Return (x, y) of the center of cell containing provided text 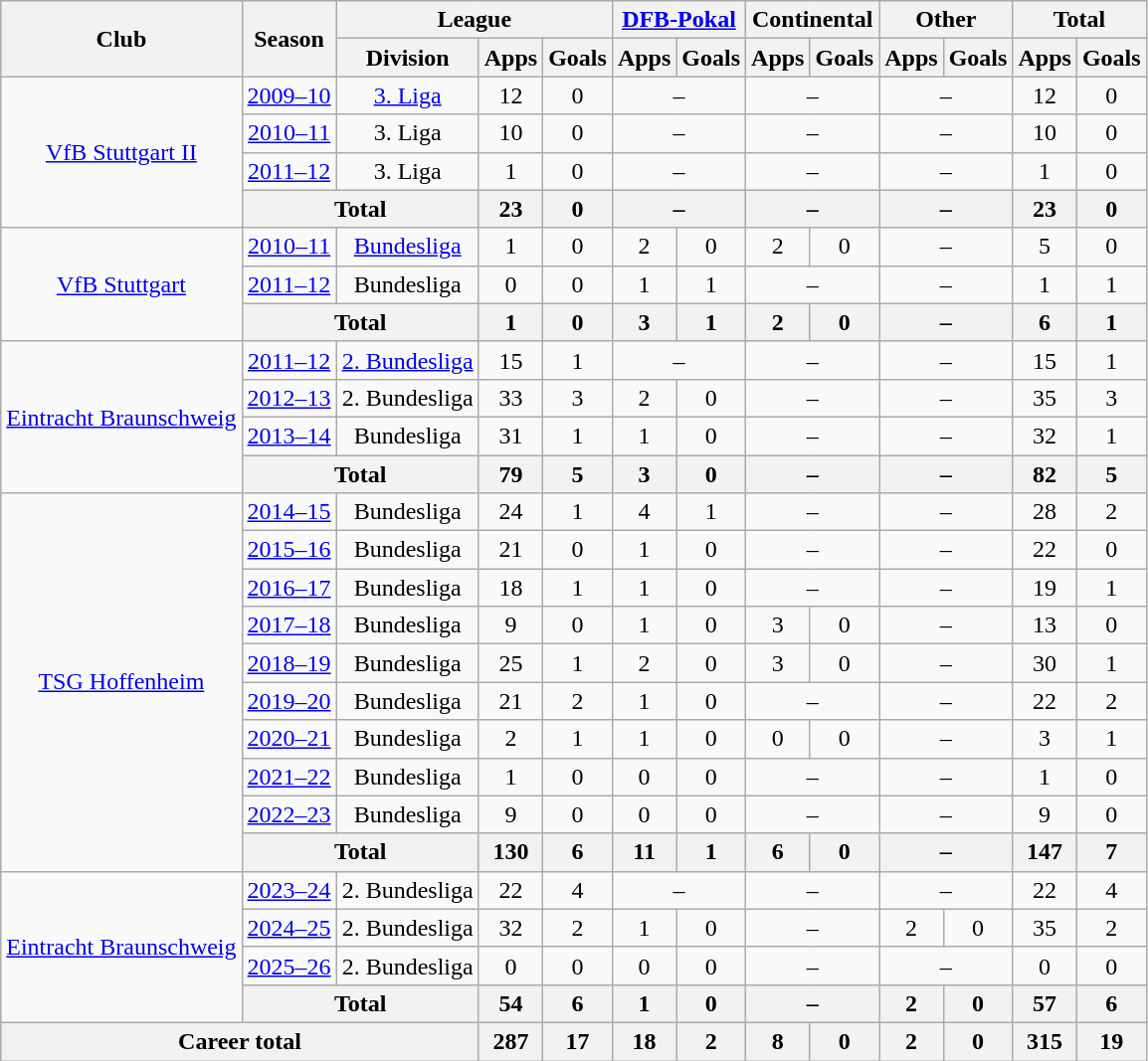
2012–13 (288, 398)
130 (510, 852)
Division (408, 58)
28 (1045, 512)
2017–18 (288, 625)
Career total (240, 1041)
147 (1045, 852)
Continental (813, 20)
13 (1045, 625)
33 (510, 398)
82 (1045, 474)
2015–16 (288, 550)
30 (1045, 663)
54 (510, 1003)
TSG Hoffenheim (121, 682)
2018–19 (288, 663)
2013–14 (288, 436)
DFB-Pokal (678, 20)
Other (946, 20)
11 (644, 852)
31 (510, 436)
2016–17 (288, 588)
2020–21 (288, 739)
2014–15 (288, 512)
Club (121, 39)
2023–24 (288, 890)
League (474, 20)
287 (510, 1041)
2021–22 (288, 777)
Season (288, 39)
17 (578, 1041)
315 (1045, 1041)
2019–20 (288, 701)
VfB Stuttgart II (121, 152)
2022–23 (288, 814)
57 (1045, 1003)
VfB Stuttgart (121, 284)
2009–10 (288, 95)
25 (510, 663)
2024–25 (288, 928)
2025–26 (288, 966)
24 (510, 512)
8 (778, 1041)
79 (510, 474)
7 (1111, 852)
